Locate the cell with the specified text and output its [X, Y] center coordinate. 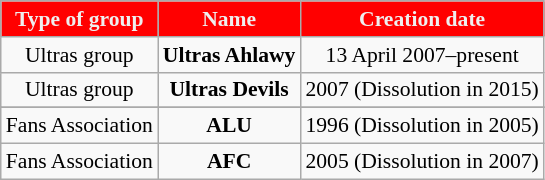
AFC [230, 162]
13 April 2007–present [422, 55]
Ultras Ahlawy [230, 55]
Name [230, 19]
Ultras Devils [230, 90]
2007 (Dissolution in 2015) [422, 90]
ALU [230, 126]
1996 (Dissolution in 2005) [422, 126]
2005 (Dissolution in 2007) [422, 162]
Type of group [80, 19]
Creation date [422, 19]
